Output the (X, Y) coordinate of the center of the cell containing the given text.  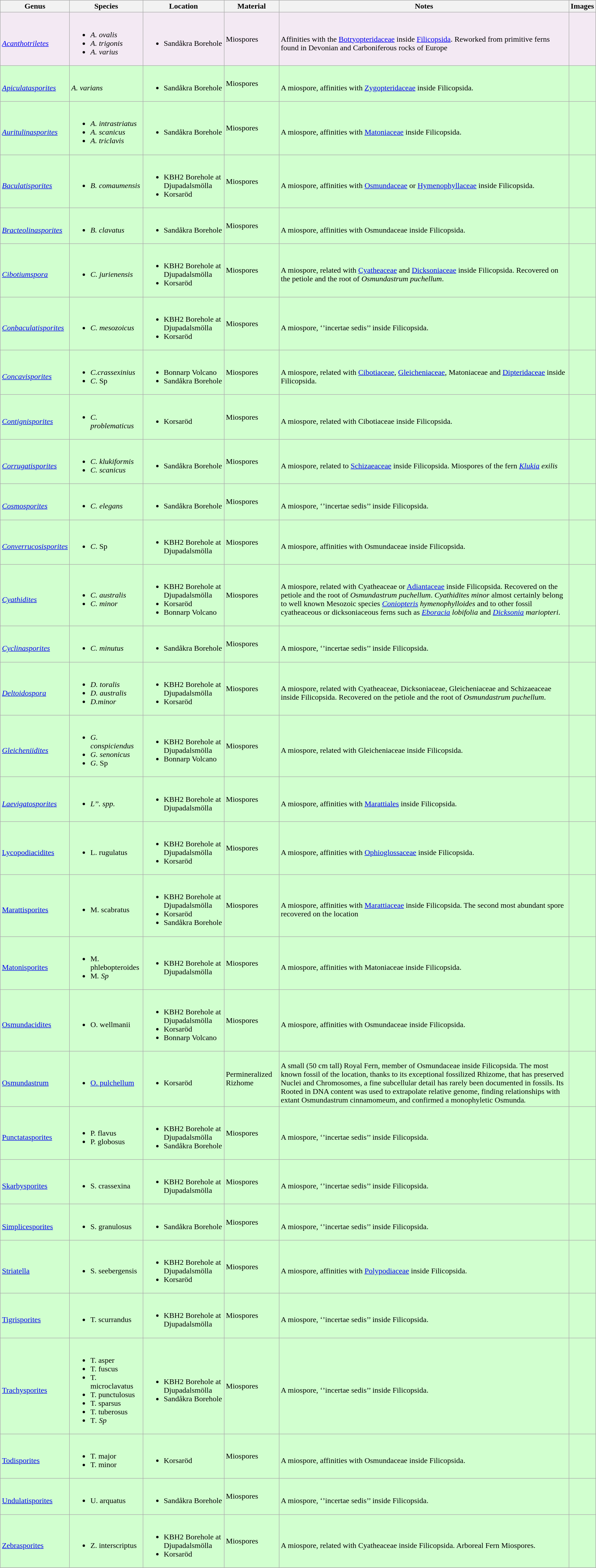
Genus (35, 6)
Marattisporites (35, 906)
S. seebergensis (106, 1266)
A. ovalisA. trigonisA. varius (106, 39)
KBH2 Borehole at DjupadalsmöllaKorsarödSandåkra Borehole (183, 906)
Cosmosporites (35, 501)
A miospore, related with Cyatheaceae inside Filicopsida. Arboreal Fern Miospores. (424, 1541)
Auritulinasporites (35, 128)
U. arquatus (106, 1497)
C. minutus (106, 644)
Trachysporites (35, 1386)
Zebrasporites (35, 1541)
Concavisporites (35, 372)
C. problematicus (106, 417)
Cibotiumspora (35, 270)
A miospore, affinities with Ophioglossaceae inside Filicopsida. (424, 848)
Laevigatosporites (35, 799)
Images (582, 6)
Osmundacidites (35, 1020)
B. clavatus (106, 226)
Bonnarp VolcanoSandåkra Borehole (183, 372)
A miospore, affinities with Marattiaceae inside Filicopsida. The second most abundant spore recovered on the location (424, 906)
A miospore, related with Gleicheniaceae inside Filicopsida. (424, 746)
T. scurrandus (106, 1315)
Cyathidites (35, 595)
Permineralized Rizhome (252, 1079)
Notes (424, 6)
Affinities with the Botryopteridaceae inside Filicopsida. Reworked from primitive ferns found in Devonian and Carboniferous rocks of Europe (424, 39)
Bracteolinasporites (35, 226)
O. pulchellum (106, 1079)
Baculatisporites (35, 181)
S. granulosus (106, 1222)
Location (183, 6)
L. rugulatus (106, 848)
Simplicesporites (35, 1222)
Converrucosisporites (35, 542)
S. crassexina (106, 1182)
D. toralisD. australisD.minor (106, 689)
Corrugatisporites (35, 461)
C. Sp (106, 542)
Conbaculatisporites (35, 323)
A. varians (106, 83)
Cyclinasporites (35, 644)
Deltoidospora (35, 689)
C. mesozoicus (106, 323)
Contignisporites (35, 417)
KBH2 Borehole at DjupadalsmöllaBonnarp Volcano (183, 746)
T. majorT. minor (106, 1456)
Apiculatasporites (35, 83)
B. comaumensis (106, 181)
P. flavusP. globosus (106, 1133)
Material (252, 6)
A miospore, affinities with Osmundaceae or Hymenophyllaceae inside Filicopsida. (424, 181)
A miospore, related to Schizaeaceae inside Filicopsida. Miospores of the fern Klukia exilis (424, 461)
Tigrisporites (35, 1315)
C. klukiformisC. scanicus (106, 461)
A miospore, related with Cyatheaceae and Dicksoniaceae inside Filicopsida. Recovered on the petiole and the root of Osmundastrum puchellum. (424, 270)
Osmundastrum (35, 1079)
A miospore, affinities with Zygopteridaceae inside Filicopsida. (424, 83)
L’’. spp. (106, 799)
M. phlebopteroidesM. Sp (106, 963)
Striatella (35, 1266)
A miospore, affinities with Marattiales inside Filicopsida. (424, 799)
C. jurienensis (106, 270)
Undulatisporites (35, 1497)
O. wellmanii (106, 1020)
Skarbysporites (35, 1182)
A. intrastriatusA. scanicusA. triclavis (106, 128)
Matonisporites (35, 963)
Todisporites (35, 1456)
Species (106, 6)
A miospore, related with Cibotiaceae inside Filicopsida. (424, 417)
C.crassexiniusC. Sp (106, 372)
C. elegans (106, 501)
Acanthotriletes (35, 39)
C. australisC. minor (106, 595)
M. scabratus (106, 906)
Punctatasporites (35, 1133)
Gleicheniidites (35, 746)
Z. interscriptus (106, 1541)
A miospore, affinities with Polypodiaceae inside Filicopsida. (424, 1266)
A miospore, related with Cibotiaceae, Gleicheniaceae, Matoniaceae and Dipteridaceae inside Filicopsida. (424, 372)
G. conspiciendusG. senonicusG. Sp (106, 746)
T. asperT. fuscusT. microclavatusT. punctulosusT. sparsusT. tuberosusT. Sp (106, 1386)
Lycopodiacidites (35, 848)
